Determine the [x, y] coordinate at the center of the cell enclosing the given text.  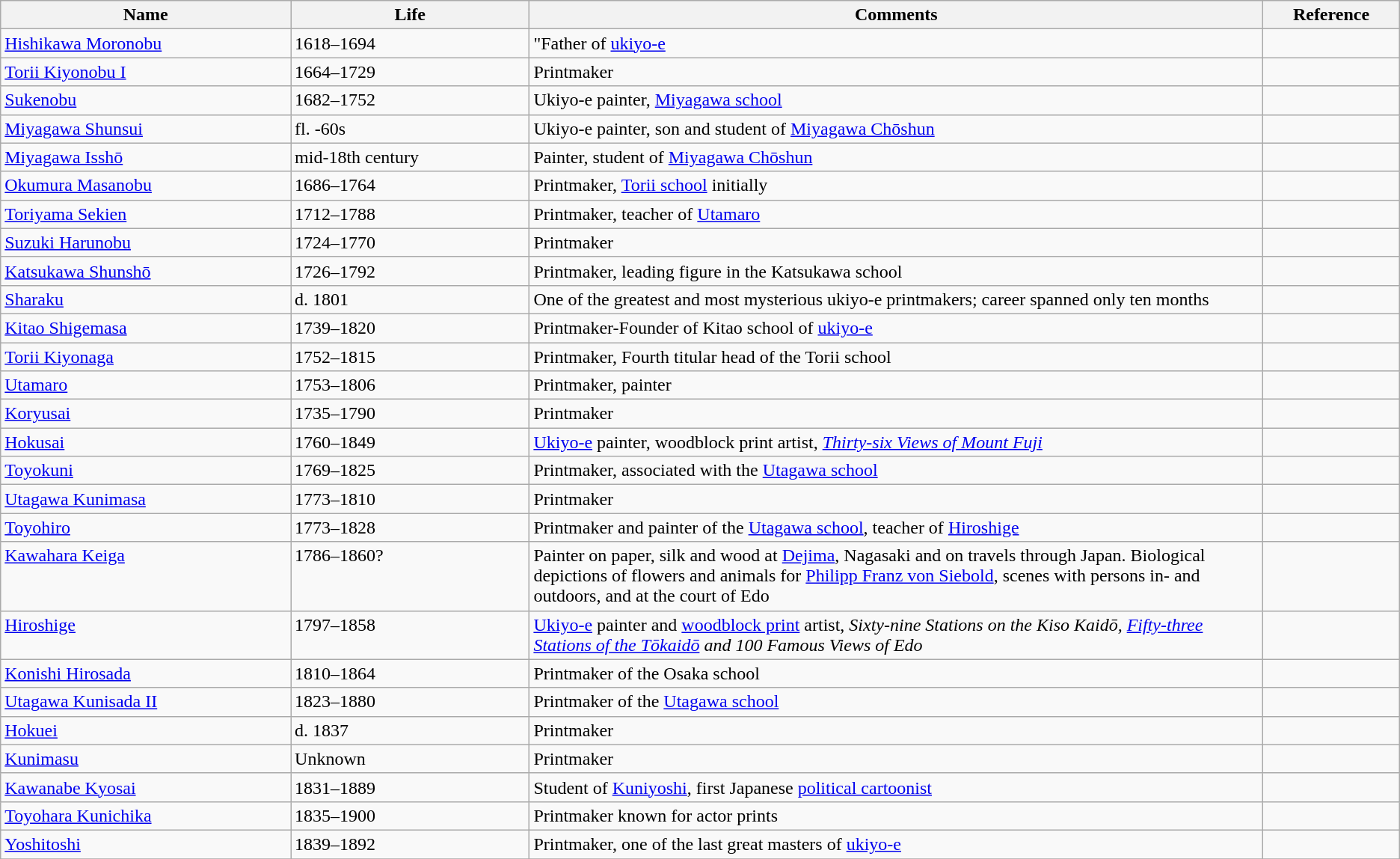
1739–1820 [410, 328]
Utamaro [146, 385]
Printmaker known for actor prints [896, 816]
Reference [1331, 15]
Printmaker of the Osaka school [896, 673]
Unknown [410, 759]
Okumura Masanobu [146, 186]
Katsukawa Shunshō [146, 271]
Name [146, 15]
Printmaker, Fourth titular head of the Torii school [896, 357]
1797–1858 [410, 635]
d. 1801 [410, 299]
Sharaku [146, 299]
1618–1694 [410, 43]
1773–1810 [410, 499]
Hokusai [146, 442]
1769–1825 [410, 471]
Printmaker and painter of the Utagawa school, teacher of Hiroshige [896, 528]
1760–1849 [410, 442]
Miyagawa Shunsui [146, 129]
Utagawa Kunimasa [146, 499]
Koryusai [146, 414]
1724–1770 [410, 242]
1831–1889 [410, 787]
Torii Kiyonaga [146, 357]
Painter, student of Miyagawa Chōshun [896, 157]
1735–1790 [410, 414]
fl. -60s [410, 129]
1712–1788 [410, 214]
1786–1860? [410, 576]
"Father of ukiyo-e [896, 43]
Printmaker, one of the last great masters of ukiyo-e [896, 844]
Torii Kiyonobu I [146, 72]
1664–1729 [410, 72]
Printmaker of the Utagawa school [896, 702]
Printmaker, Torii school initially [896, 186]
1726–1792 [410, 271]
Toyokuni [146, 471]
Life [410, 15]
Konishi Hirosada [146, 673]
Kunimasu [146, 759]
1773–1828 [410, 528]
Utagawa Kunisada II [146, 702]
Toyohara Kunichika [146, 816]
Yoshitoshi [146, 844]
Hishikawa Moronobu [146, 43]
mid-18th century [410, 157]
1810–1864 [410, 673]
Printmaker, painter [896, 385]
1835–1900 [410, 816]
1823–1880 [410, 702]
Printmaker, associated with the Utagawa school [896, 471]
1753–1806 [410, 385]
1839–1892 [410, 844]
Comments [896, 15]
Toyohiro [146, 528]
1682–1752 [410, 100]
d. 1837 [410, 730]
Ukiyo-e painter and woodblock print artist, Sixty-nine Stations on the Kiso Kaidō, Fifty-three Stations of the Tōkaidō and 100 Famous Views of Edo [896, 635]
Printmaker, teacher of Utamaro [896, 214]
Hiroshige [146, 635]
Miyagawa Isshō [146, 157]
Kawahara Keiga [146, 576]
Suzuki Harunobu [146, 242]
Hokuei [146, 730]
Printmaker, leading figure in the Katsukawa school [896, 271]
Student of Kuniyoshi, first Japanese political cartoonist [896, 787]
1686–1764 [410, 186]
Kitao Shigemasa [146, 328]
Toriyama Sekien [146, 214]
Ukiyo-e painter, Miyagawa school [896, 100]
Ukiyo-e painter, woodblock print artist, Thirty-six Views of Mount Fuji [896, 442]
Printmaker-Founder of Kitao school of ukiyo-e [896, 328]
Sukenobu [146, 100]
Kawanabe Kyosai [146, 787]
1752–1815 [410, 357]
One of the greatest and most mysterious ukiyo-e printmakers; career spanned only ten months [896, 299]
Ukiyo-e painter, son and student of Miyagawa Chōshun [896, 129]
